Return the [x, y] coordinate for the center point of the cell that contains the specified text.  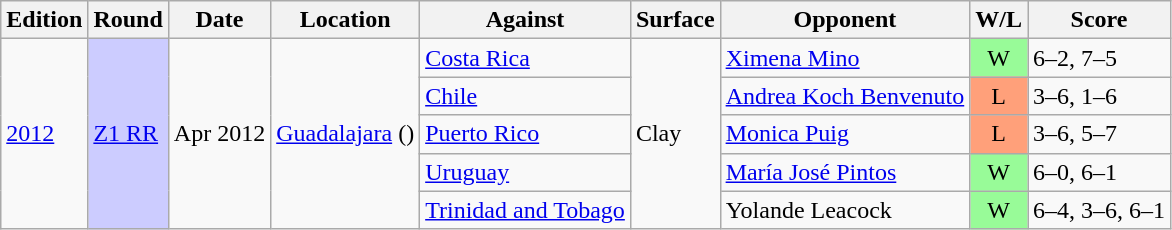
3–6, 5–7 [1100, 134]
Z1 RR [128, 134]
Against [526, 20]
3–6, 1–6 [1100, 96]
Monica Puig [845, 134]
Surface [675, 20]
6–2, 7–5 [1100, 58]
Uruguay [526, 172]
Costa Rica [526, 58]
W/L [999, 20]
Edition [44, 20]
Andrea Koch Benvenuto [845, 96]
Ximena Mino [845, 58]
2012 [44, 134]
Yolande Leacock [845, 210]
María José Pintos [845, 172]
6–4, 3–6, 6–1 [1100, 210]
6–0, 6–1 [1100, 172]
Date [219, 20]
Chile [526, 96]
Guadalajara () [346, 134]
Clay [675, 134]
Puerto Rico [526, 134]
Apr 2012 [219, 134]
Score [1100, 20]
Location [346, 20]
Opponent [845, 20]
Trinidad and Tobago [526, 210]
Round [128, 20]
